For the text-containing cell, return its midpoint in [X, Y] coordinate format. 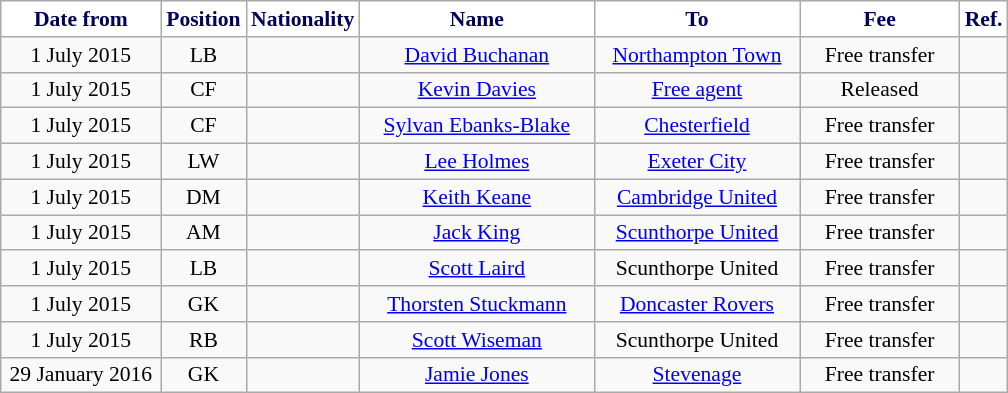
29 January 2016 [81, 375]
Kevin Davies [476, 90]
Name [476, 19]
Released [880, 90]
Nationality [302, 19]
Date from [81, 19]
Doncaster Rovers [696, 304]
Position [204, 19]
Northampton Town [696, 55]
AM [204, 233]
Jack King [476, 233]
Lee Holmes [476, 162]
Thorsten Stuckmann [476, 304]
Jamie Jones [476, 375]
Stevenage [696, 375]
Chesterfield [696, 126]
Sylvan Ebanks-Blake [476, 126]
Scott Laird [476, 269]
DM [204, 197]
Free agent [696, 90]
To [696, 19]
Ref. [984, 19]
Scott Wiseman [476, 340]
Fee [880, 19]
Cambridge United [696, 197]
LW [204, 162]
Keith Keane [476, 197]
RB [204, 340]
Exeter City [696, 162]
David Buchanan [476, 55]
